From the cell containing the given text, extract its center point as [X, Y] coordinate. 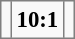
10:1 [37, 20]
